Pinpoint the cell where the given text exists, returning its [X, Y] midpoint coordinate. 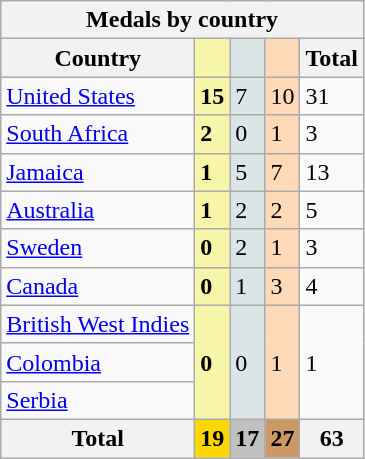
63 [332, 438]
13 [332, 172]
South Africa [98, 134]
Sweden [98, 248]
Australia [98, 210]
Colombia [98, 362]
Jamaica [98, 172]
4 [332, 286]
British West Indies [98, 324]
Serbia [98, 400]
United States [98, 96]
15 [212, 96]
Country [98, 58]
17 [248, 438]
31 [332, 96]
Medals by country [182, 20]
19 [212, 438]
10 [282, 96]
Canada [98, 286]
27 [282, 438]
